Search for the cell housing the specified text and yield its [X, Y] center coordinate. 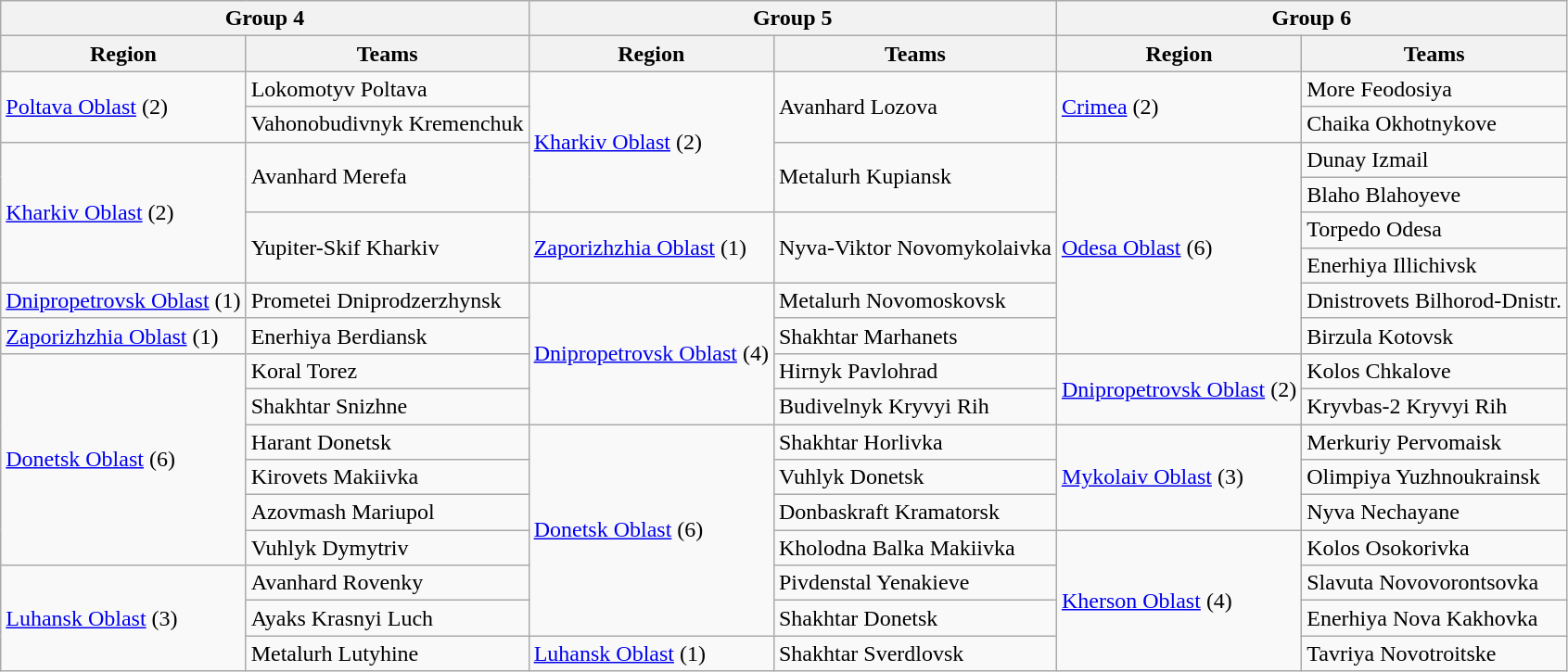
Shakhtar Snizhne [388, 406]
Torpedo Odesa [1434, 230]
Vahonobudivnyk Kremenchuk [388, 124]
Metalurh Kupiansk [914, 177]
Luhansk Oblast (1) [651, 653]
Group 4 [265, 19]
Shakhtar Donetsk [914, 618]
Dunay Izmail [1434, 159]
Lokomotyv Poltava [388, 89]
Group 5 [792, 19]
Ayaks Krasnyi Luch [388, 618]
Metalurh Novomoskovsk [914, 300]
Kolos Osokorivka [1434, 548]
Donbaskraft Kramatorsk [914, 513]
Pivdenstal Yenakieve [914, 583]
Dnistrovets Bilhorod-Dnistr. [1434, 300]
Crimea (2) [1179, 107]
Budivelnyk Kryvyi Rih [914, 406]
Kryvbas-2 Kryvyi Rih [1434, 406]
Odesa Oblast (6) [1179, 247]
Dnipropetrovsk Oblast (2) [1179, 388]
Olimpiya Yuzhnoukrainsk [1434, 477]
Kherson Oblast (4) [1179, 601]
Dnipropetrovsk Oblast (1) [123, 300]
Shakhtar Horlivka [914, 442]
More Feodosiya [1434, 89]
Harant Donetsk [388, 442]
Dnipropetrovsk Oblast (4) [651, 353]
Vuhlyk Donetsk [914, 477]
Kholodna Balka Makiivka [914, 548]
Chaika Okhotnykove [1434, 124]
Enerhiya Nova Kakhovka [1434, 618]
Kirovets Makiivka [388, 477]
Luhansk Oblast (3) [123, 618]
Merkuriy Pervomaisk [1434, 442]
Hirnyk Pavlohrad [914, 371]
Birzula Kotovsk [1434, 336]
Metalurh Lutyhine [388, 653]
Tavriya Novotroitske [1434, 653]
Nyva Nechayane [1434, 513]
Shakhtar Marhanets [914, 336]
Avanhard Rovenky [388, 583]
Nyva-Viktor Novomykolaivka [914, 247]
Azovmash Mariupol [388, 513]
Kolos Chkalove [1434, 371]
Avanhard Merefa [388, 177]
Enerhiya Berdiansk [388, 336]
Koral Torez [388, 371]
Prometei Dniprodzerzhynsk [388, 300]
Mykolaiv Oblast (3) [1179, 477]
Blaho Blahoyeve [1434, 195]
Yupiter-Skif Kharkiv [388, 247]
Avanhard Lozova [914, 107]
Slavuta Novovorontsovka [1434, 583]
Shakhtar Sverdlovsk [914, 653]
Poltava Oblast (2) [123, 107]
Enerhiya Illichivsk [1434, 265]
Vuhlyk Dymytriv [388, 548]
Group 6 [1311, 19]
